From the cell containing the given text, extract its center point as [X, Y] coordinate. 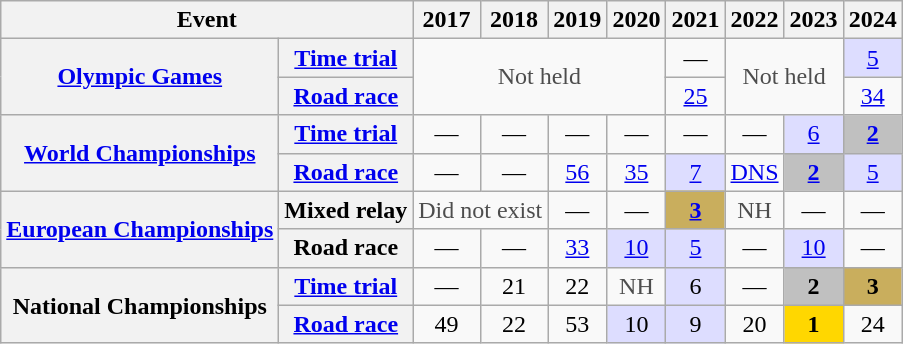
20 [754, 324]
2020 [636, 20]
Did not exist [480, 210]
National Championships [140, 305]
49 [447, 324]
25 [696, 96]
24 [872, 324]
2022 [754, 20]
56 [578, 172]
European Championships [140, 229]
53 [578, 324]
35 [636, 172]
Mixed relay [346, 210]
1 [814, 324]
7 [696, 172]
DNS [754, 172]
9 [696, 324]
21 [514, 286]
Olympic Games [140, 77]
2017 [447, 20]
World Championships [140, 153]
2023 [814, 20]
33 [578, 248]
Event [207, 20]
2018 [514, 20]
2021 [696, 20]
2019 [578, 20]
2024 [872, 20]
34 [872, 96]
